Provide the (x, y) coordinate of the cell's center where the given text is located.  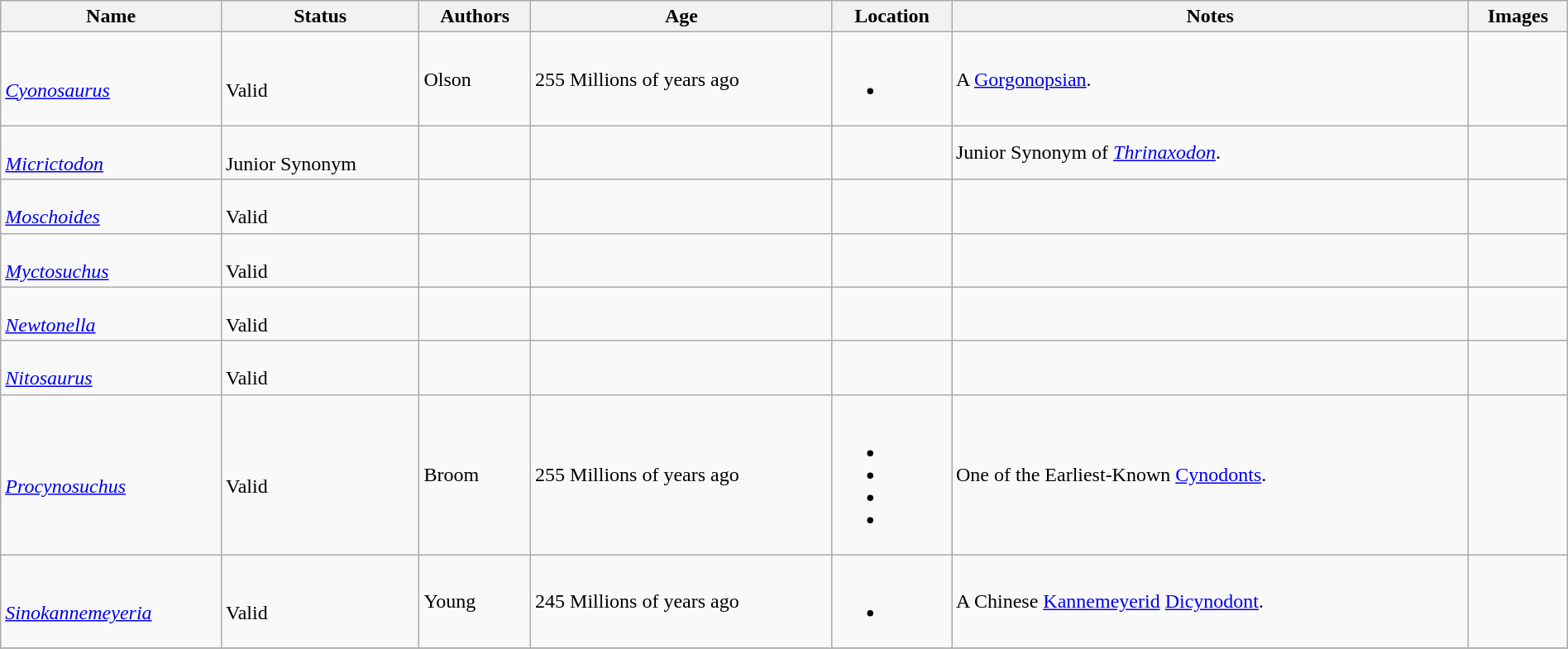
Young (475, 602)
Procynosuchus (111, 475)
Images (1518, 17)
Olson (475, 79)
Junior Synonym (319, 152)
Micrictodon (111, 152)
Cyonosaurus (111, 79)
Moschoides (111, 207)
245 Millions of years ago (681, 602)
Sinokannemeyeria (111, 602)
One of the Earliest-Known Cynodonts. (1209, 475)
Myctosuchus (111, 260)
Status (319, 17)
Notes (1209, 17)
Broom (475, 475)
A Chinese Kannemeyerid Dicynodont. (1209, 602)
Nitosaurus (111, 367)
Junior Synonym of Thrinaxodon. (1209, 152)
Name (111, 17)
A Gorgonopsian. (1209, 79)
Authors (475, 17)
Newtonella (111, 314)
Age (681, 17)
Location (892, 17)
